Return [X, Y] of the center of cell containing provided text 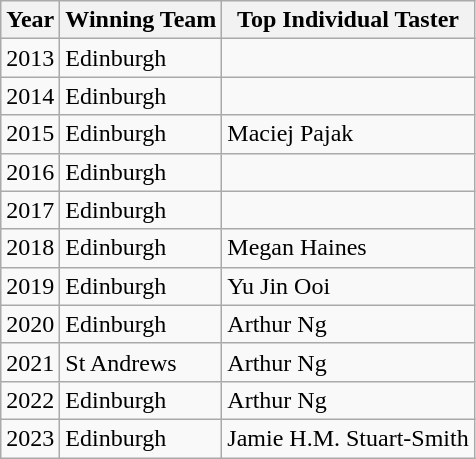
Top Individual Taster [348, 20]
2016 [30, 172]
Winning Team [141, 20]
Megan Haines [348, 248]
Maciej Pajak [348, 134]
St Andrews [141, 362]
Jamie H.M. Stuart-Smith [348, 438]
2020 [30, 324]
2014 [30, 96]
2019 [30, 286]
2015 [30, 134]
2013 [30, 58]
2021 [30, 362]
2018 [30, 248]
Year [30, 20]
2022 [30, 400]
2023 [30, 438]
2017 [30, 210]
Yu Jin Ooi [348, 286]
